Scan for the cell matching the given text and deliver its [X, Y] coordinate at center. 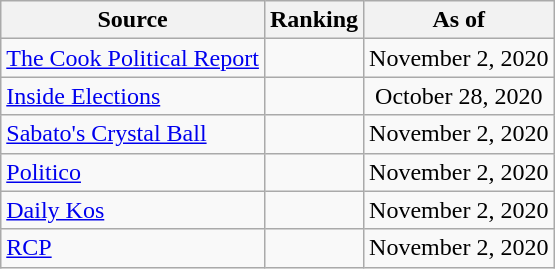
Ranking [314, 20]
October 28, 2020 [459, 96]
As of [459, 20]
Source [133, 20]
Daily Kos [133, 210]
Inside Elections [133, 96]
RCP [133, 248]
The Cook Political Report [133, 58]
Sabato's Crystal Ball [133, 134]
Politico [133, 172]
